Capture the cell that displays the provided text and extract its [x, y] central coordinate. 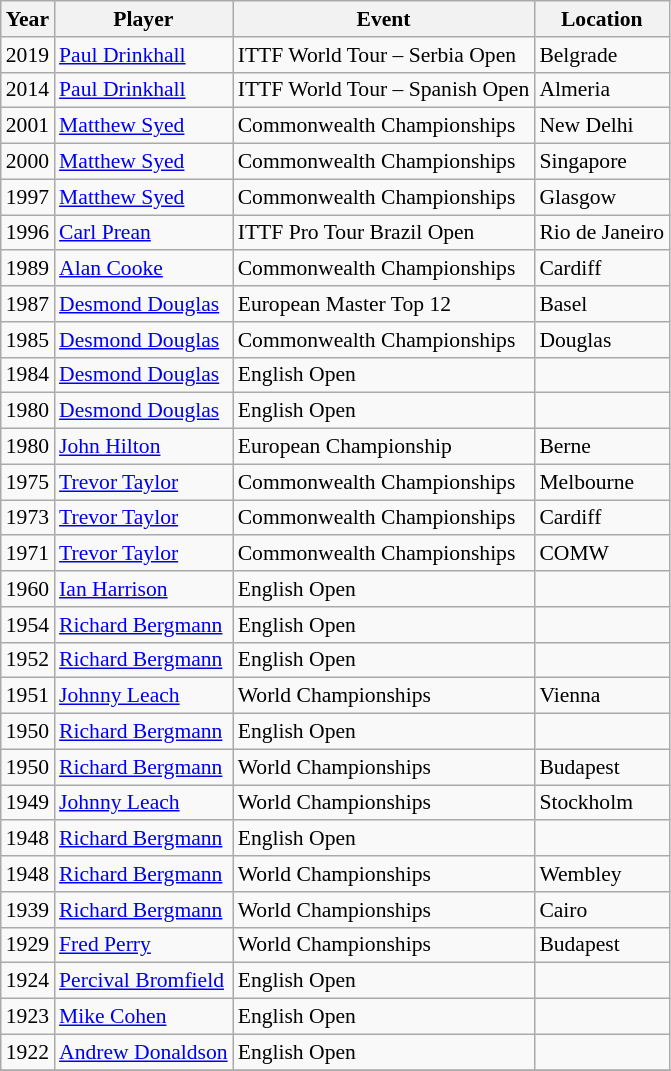
Fred Perry [144, 945]
1997 [28, 197]
European Championship [384, 447]
1987 [28, 304]
1973 [28, 518]
2014 [28, 90]
Singapore [602, 162]
1989 [28, 269]
Rio de Janeiro [602, 233]
1954 [28, 625]
Vienna [602, 696]
New Delhi [602, 126]
John Hilton [144, 447]
Stockholm [602, 803]
COMW [602, 554]
1923 [28, 1017]
ITTF World Tour – Serbia Open [384, 55]
Percival Bromfield [144, 981]
Belgrade [602, 55]
1929 [28, 945]
1952 [28, 660]
1939 [28, 910]
Berne [602, 447]
Cairo [602, 910]
1996 [28, 233]
Basel [602, 304]
Year [28, 19]
Ian Harrison [144, 589]
1975 [28, 482]
1971 [28, 554]
Event [384, 19]
Glasgow [602, 197]
1985 [28, 340]
Almeria [602, 90]
2001 [28, 126]
1922 [28, 1052]
1949 [28, 803]
2019 [28, 55]
Alan Cooke [144, 269]
Location [602, 19]
Wembley [602, 874]
European Master Top 12 [384, 304]
Melbourne [602, 482]
Andrew Donaldson [144, 1052]
1924 [28, 981]
1951 [28, 696]
ITTF World Tour – Spanish Open [384, 90]
1960 [28, 589]
Douglas [602, 340]
ITTF Pro Tour Brazil Open [384, 233]
Player [144, 19]
Mike Cohen [144, 1017]
2000 [28, 162]
1984 [28, 375]
Carl Prean [144, 233]
